Locate the cell with the specified text and output its [X, Y] center coordinate. 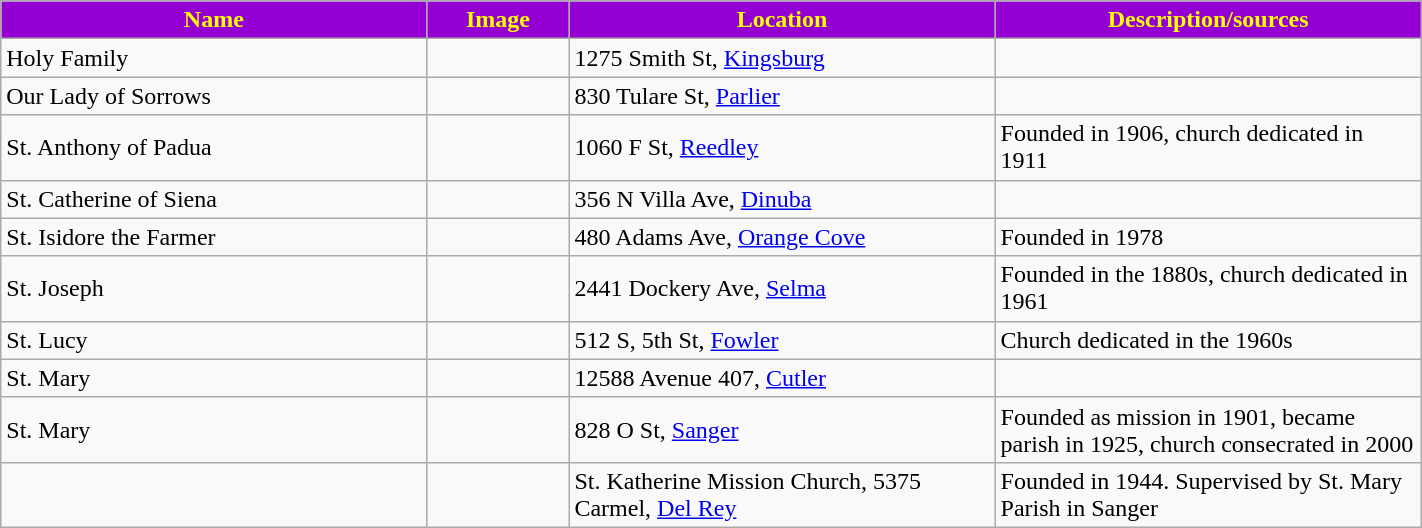
830 Tulare St, Parlier [782, 96]
1060 F St, Reedley [782, 148]
Founded in 1906, church dedicated in 1911 [1208, 148]
St. Lucy [214, 340]
Image [498, 20]
356 N Villa Ave, Dinuba [782, 199]
828 O St, Sanger [782, 430]
Description/sources [1208, 20]
St. Catherine of Siena [214, 199]
St. Isidore the Farmer [214, 237]
St. Katherine Mission Church, 5375 Carmel, Del Rey [782, 494]
512 S, 5th St, Fowler [782, 340]
St. Joseph [214, 288]
2441 Dockery Ave, Selma [782, 288]
Holy Family [214, 58]
Name [214, 20]
12588 Avenue 407, Cutler [782, 378]
1275 Smith St, Kingsburg [782, 58]
Church dedicated in the 1960s [1208, 340]
Founded in 1944. Supervised by St. Mary Parish in Sanger [1208, 494]
Location [782, 20]
St. Anthony of Padua [214, 148]
480 Adams Ave, Orange Cove [782, 237]
Our Lady of Sorrows [214, 96]
Founded as mission in 1901, became parish in 1925, church consecrated in 2000 [1208, 430]
Founded in 1978 [1208, 237]
Founded in the 1880s, church dedicated in 1961 [1208, 288]
